Return [x, y] of the center of cell containing provided text 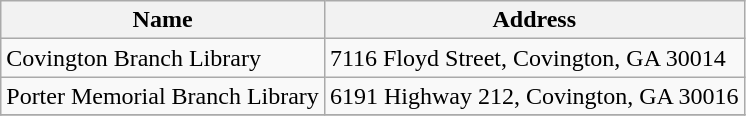
Porter Memorial Branch Library [163, 96]
Covington Branch Library [163, 58]
7116 Floyd Street, Covington, GA 30014 [534, 58]
Address [534, 20]
Name [163, 20]
6191 Highway 212, Covington, GA 30016 [534, 96]
